Return (x, y) of the center of cell containing provided text 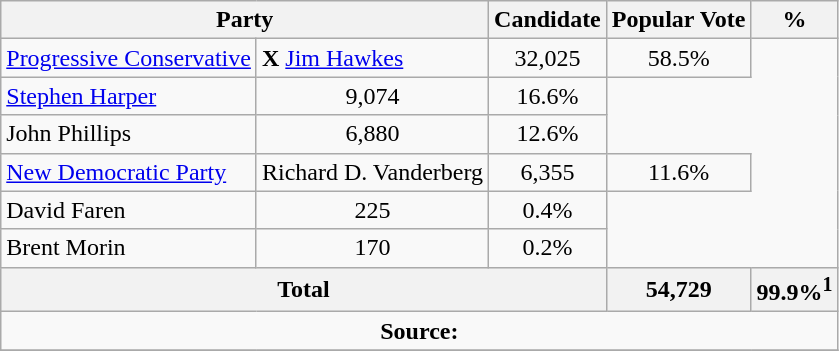
0.4% (548, 210)
Candidate (548, 20)
32,025 (548, 58)
% (794, 20)
New Democratic Party (129, 172)
6,355 (548, 172)
Brent Morin (129, 248)
170 (372, 248)
John Phillips (129, 134)
Richard D. Vanderberg (372, 172)
6,880 (372, 134)
225 (372, 210)
Party (245, 20)
David Faren (129, 210)
Total (304, 290)
9,074 (372, 96)
Source: (420, 331)
16.6% (548, 96)
54,729 (678, 290)
99.9%1 (794, 290)
58.5% (678, 58)
Progressive Conservative (129, 58)
Stephen Harper (129, 96)
0.2% (548, 248)
12.6% (548, 134)
X Jim Hawkes (372, 58)
Popular Vote (678, 20)
11.6% (678, 172)
